Pinpoint the cell where the given text exists, returning its [X, Y] midpoint coordinate. 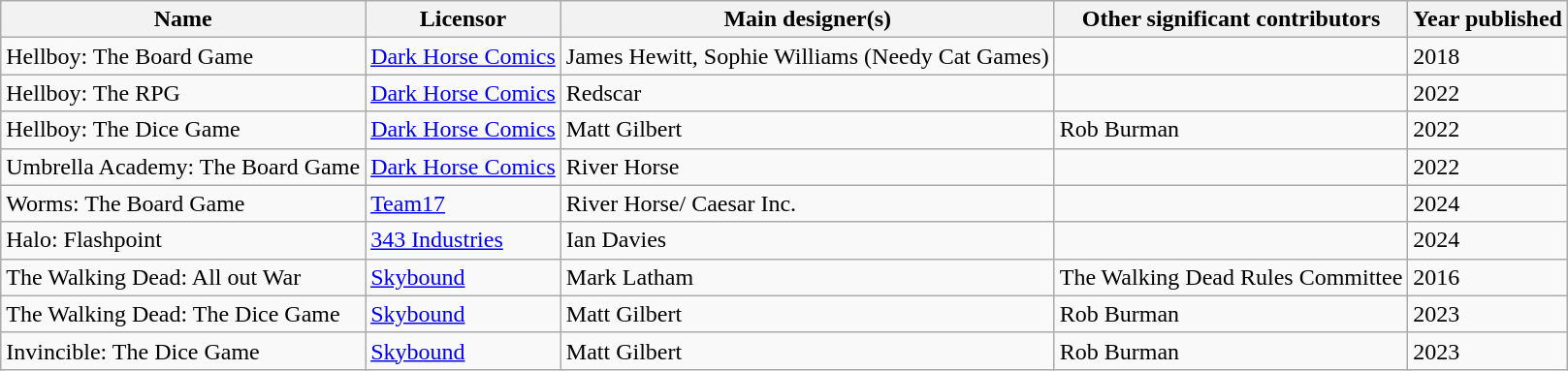
The Walking Dead Rules Committee [1232, 277]
James Hewitt, Sophie Williams (Needy Cat Games) [807, 56]
Hellboy: The RPG [183, 93]
Halo: Flashpoint [183, 240]
Umbrella Academy: The Board Game [183, 167]
2016 [1488, 277]
Mark Latham [807, 277]
Ian Davies [807, 240]
River Horse [807, 167]
2018 [1488, 56]
Licensor [464, 19]
Hellboy: The Board Game [183, 56]
Main designer(s) [807, 19]
Invincible: The Dice Game [183, 351]
Redscar [807, 93]
Team17 [464, 203]
Year published [1488, 19]
Worms: The Board Game [183, 203]
343 Industries [464, 240]
Hellboy: The Dice Game [183, 130]
River Horse/ Caesar Inc. [807, 203]
The Walking Dead: All out War [183, 277]
Other significant contributors [1232, 19]
The Walking Dead: The Dice Game [183, 314]
Name [183, 19]
